Return the [X, Y] coordinate for the center point of the cell that contains the specified text.  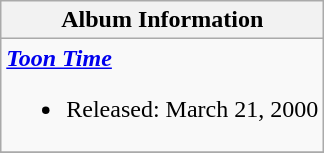
Album Information [162, 20]
Toon TimeReleased: March 21, 2000 [162, 96]
